Search for the cell housing the specified text and yield its [x, y] center coordinate. 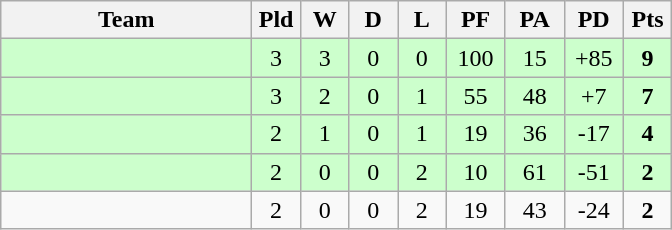
10 [476, 172]
100 [476, 58]
PD [594, 20]
+7 [594, 96]
55 [476, 96]
36 [534, 134]
-51 [594, 172]
PA [534, 20]
43 [534, 210]
-17 [594, 134]
-24 [594, 210]
D [374, 20]
Pts [648, 20]
PF [476, 20]
4 [648, 134]
15 [534, 58]
9 [648, 58]
61 [534, 172]
L [422, 20]
48 [534, 96]
7 [648, 96]
+85 [594, 58]
W [324, 20]
Team [126, 20]
Pld [276, 20]
